Provide the (X, Y) coordinate of the cell's center where the given text is located.  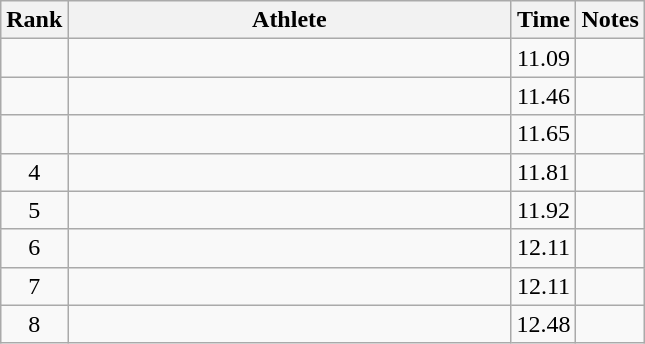
6 (34, 248)
4 (34, 172)
5 (34, 210)
8 (34, 324)
11.92 (544, 210)
11.81 (544, 172)
Athlete (290, 20)
12.48 (544, 324)
Notes (610, 20)
11.46 (544, 96)
7 (34, 286)
Rank (34, 20)
11.65 (544, 134)
Time (544, 20)
11.09 (544, 58)
